Capture the cell that displays the provided text and extract its (x, y) central coordinate. 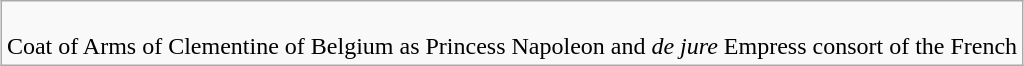
Coat of Arms of Clementine of Belgium as Princess Napoleon and de jure Empress consort of the French (512, 34)
